Output the [X, Y] coordinate of the center of the cell containing the given text.  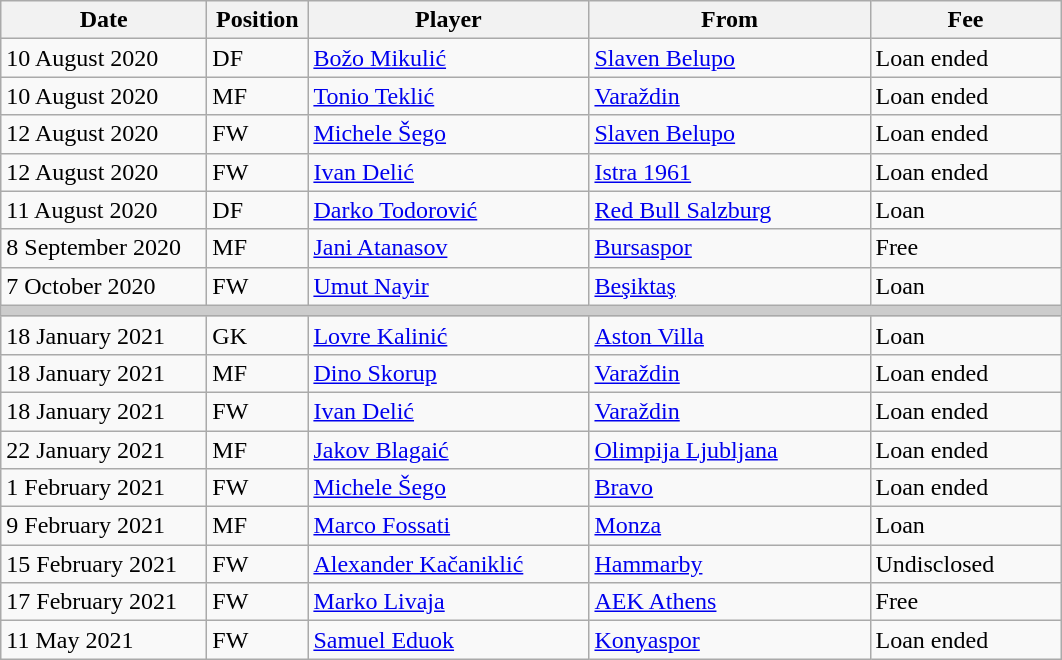
11 August 2020 [104, 210]
Istra 1961 [730, 172]
15 February 2021 [104, 564]
Umut Nayir [448, 286]
Hammarby [730, 564]
Red Bull Salzburg [730, 210]
Marko Livaja [448, 602]
Player [448, 20]
Konyaspor [730, 640]
Jakov Blagaić [448, 449]
8 September 2020 [104, 248]
Marco Fossati [448, 526]
9 February 2021 [104, 526]
GK [258, 335]
Bursaspor [730, 248]
Samuel Eduok [448, 640]
1 February 2021 [104, 488]
17 February 2021 [104, 602]
Olimpija Ljubljana [730, 449]
Aston Villa [730, 335]
Alexander Kačaniklić [448, 564]
Date [104, 20]
11 May 2021 [104, 640]
Monza [730, 526]
Position [258, 20]
Darko Todorović [448, 210]
From [730, 20]
Tonio Teklić [448, 96]
7 October 2020 [104, 286]
Lovre Kalinić [448, 335]
Božo Mikulić [448, 58]
Dino Skorup [448, 373]
AEK Athens [730, 602]
Beşiktaş [730, 286]
22 January 2021 [104, 449]
Fee [966, 20]
Undisclosed [966, 564]
Bravo [730, 488]
Jani Atanasov [448, 248]
